Pinpoint the cell where the given text exists, returning its [x, y] midpoint coordinate. 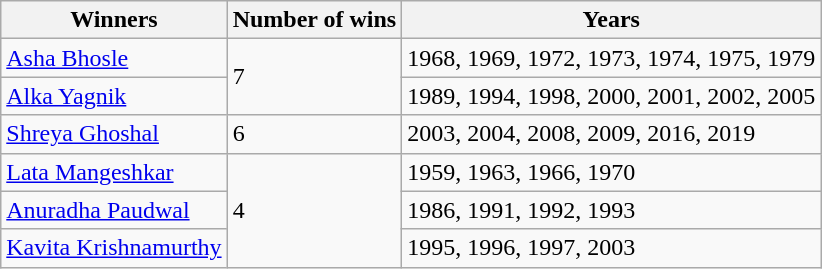
7 [314, 77]
Years [612, 20]
1995, 1996, 1997, 2003 [612, 248]
Asha Bhosle [114, 58]
1968, 1969, 1972, 1973, 1974, 1975, 1979 [612, 58]
2003, 2004, 2008, 2009, 2016, 2019 [612, 134]
4 [314, 210]
Number of wins [314, 20]
Alka Yagnik [114, 96]
Lata Mangeshkar [114, 172]
1989, 1994, 1998, 2000, 2001, 2002, 2005 [612, 96]
Kavita Krishnamurthy [114, 248]
Winners [114, 20]
Shreya Ghoshal [114, 134]
Anuradha Paudwal [114, 210]
1986, 1991, 1992, 1993 [612, 210]
6 [314, 134]
1959, 1963, 1966, 1970 [612, 172]
